Return (X, Y) of the center of cell containing provided text 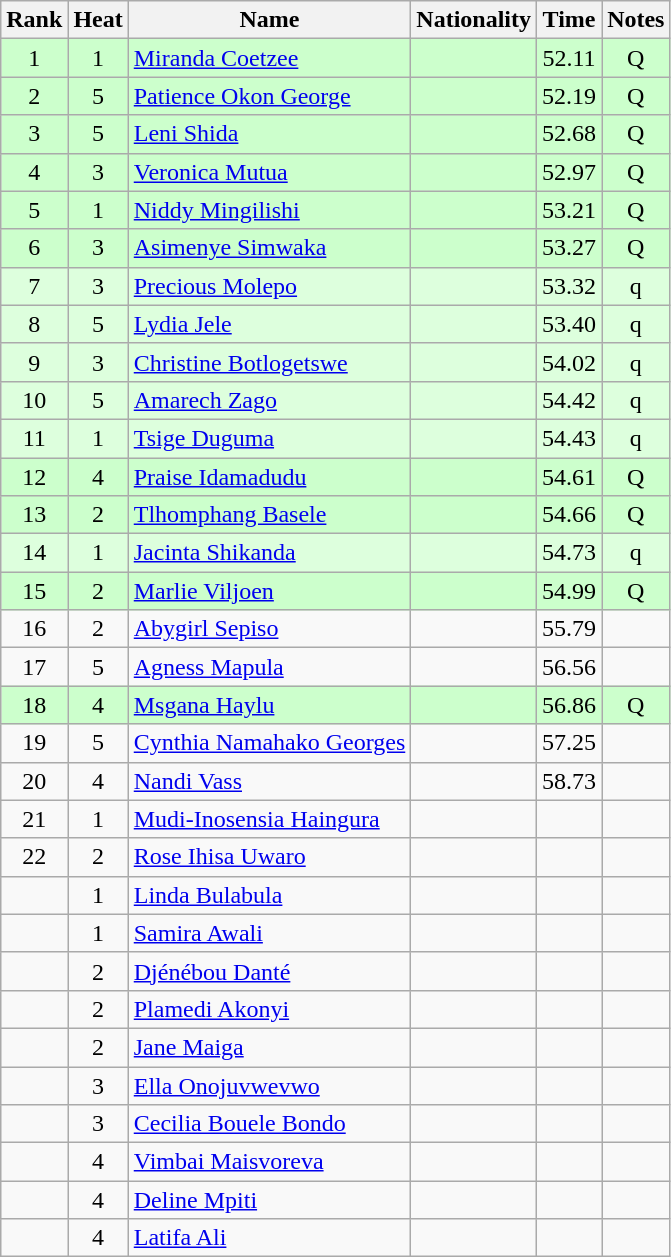
17 (34, 667)
Time (570, 20)
12 (34, 477)
Christine Botlogetswe (270, 362)
Linda Bulabula (270, 895)
56.56 (570, 667)
Name (270, 20)
18 (34, 705)
54.42 (570, 400)
Cecilia Bouele Bondo (270, 1124)
15 (34, 591)
10 (34, 400)
Amarech Zago (270, 400)
Tlhomphang Basele (270, 515)
Heat (98, 20)
Veronica Mutua (270, 172)
53.27 (570, 248)
Rank (34, 20)
Jacinta Shikanda (270, 553)
Rose Ihisa Uwaro (270, 857)
19 (34, 743)
54.43 (570, 438)
6 (34, 248)
55.79 (570, 629)
9 (34, 362)
Nationality (474, 20)
53.40 (570, 324)
Lydia Jele (270, 324)
Agness Mapula (270, 667)
54.73 (570, 553)
53.21 (570, 210)
Ella Onojuvwevwo (270, 1085)
20 (34, 781)
Cynthia Namahako Georges (270, 743)
54.99 (570, 591)
13 (34, 515)
Niddy Mingilishi (270, 210)
Nandi Vass (270, 781)
Mudi-Inosensia Haingura (270, 819)
58.73 (570, 781)
Deline Mpiti (270, 1200)
Praise Idamadudu (270, 477)
56.86 (570, 705)
16 (34, 629)
Notes (636, 20)
54.02 (570, 362)
14 (34, 553)
7 (34, 286)
11 (34, 438)
8 (34, 324)
Samira Awali (270, 933)
Precious Molepo (270, 286)
52.19 (570, 96)
Abygirl Sepiso (270, 629)
52.68 (570, 134)
Patience Okon George (270, 96)
Leni Shida (270, 134)
Tsige Duguma (270, 438)
Asimenye Simwaka (270, 248)
22 (34, 857)
57.25 (570, 743)
54.61 (570, 477)
Jane Maiga (270, 1047)
54.66 (570, 515)
Djénébou Danté (270, 971)
Vimbai Maisvoreva (270, 1162)
Latifa Ali (270, 1238)
Miranda Coetzee (270, 58)
Msgana Haylu (270, 705)
Plamedi Akonyi (270, 1009)
21 (34, 819)
52.97 (570, 172)
Marlie Viljoen (270, 591)
52.11 (570, 58)
53.32 (570, 286)
